From the cell containing the given text, extract its center point as [x, y] coordinate. 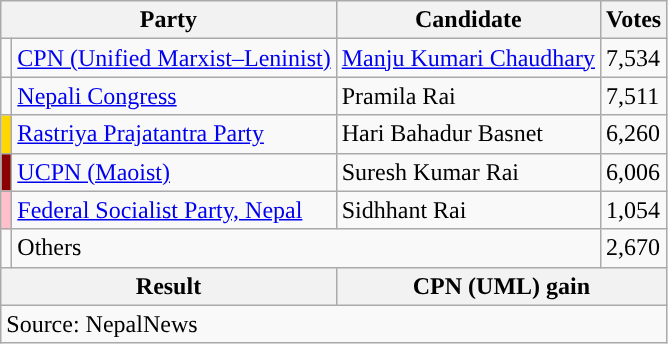
2,670 [634, 248]
7,534 [634, 58]
6,006 [634, 172]
UCPN (Maoist) [174, 172]
Party [168, 20]
6,260 [634, 134]
CPN (UML) gain [502, 286]
Votes [634, 20]
Manju Kumari Chaudhary [468, 58]
Sidhhant Rai [468, 210]
Rastriya Prajatantra Party [174, 134]
Result [168, 286]
Hari Bahadur Basnet [468, 134]
Pramila Rai [468, 96]
Nepali Congress [174, 96]
1,054 [634, 210]
Source: NepalNews [334, 324]
Candidate [468, 20]
Others [306, 248]
Federal Socialist Party, Nepal [174, 210]
Suresh Kumar Rai [468, 172]
CPN (Unified Marxist–Leninist) [174, 58]
7,511 [634, 96]
